Find where the given text appears and provide that cell's center as [x, y] coordinate. 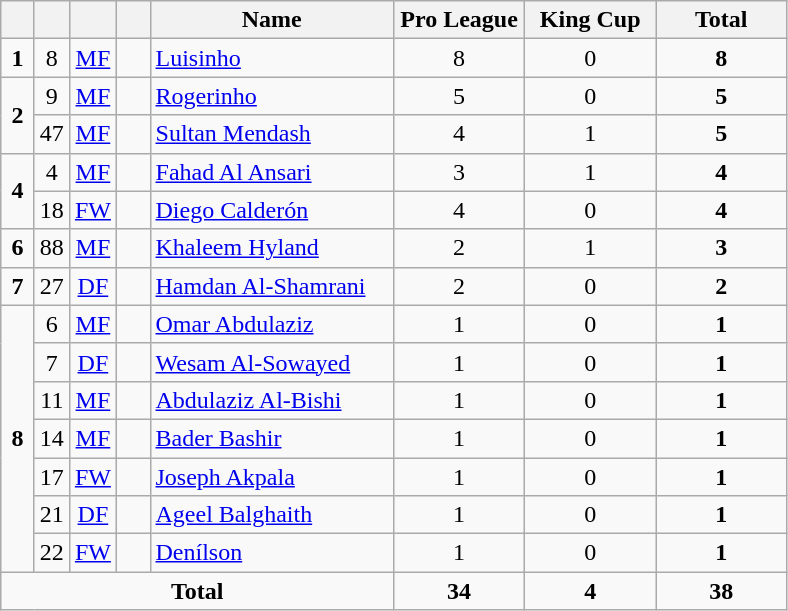
14 [52, 438]
18 [52, 210]
Abdulaziz Al-Bishi [272, 400]
Luisinho [272, 58]
Name [272, 20]
Pro League [460, 20]
Khaleem Hyland [272, 248]
11 [52, 400]
17 [52, 477]
Diego Calderón [272, 210]
King Cup [590, 20]
Fahad Al Ansari [272, 172]
Sultan Mendash [272, 134]
Ageel Balghaith [272, 515]
Omar Abdulaziz [272, 324]
Wesam Al-Sowayed [272, 362]
38 [722, 591]
47 [52, 134]
27 [52, 286]
88 [52, 248]
Rogerinho [272, 96]
21 [52, 515]
Bader Bashir [272, 438]
34 [460, 591]
Hamdan Al-Shamrani [272, 286]
Denílson [272, 553]
Joseph Akpala [272, 477]
9 [52, 96]
22 [52, 553]
